Find where the given text appears and provide that cell's center as [x, y] coordinate. 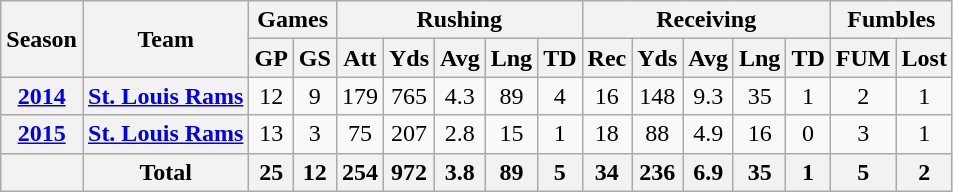
GP [271, 58]
2014 [42, 96]
Lost [924, 58]
Receiving [706, 20]
6.9 [708, 172]
Rec [607, 58]
254 [360, 172]
0 [808, 134]
4.9 [708, 134]
3.8 [460, 172]
179 [360, 96]
Total [165, 172]
236 [658, 172]
Att [360, 58]
15 [511, 134]
4.3 [460, 96]
Team [165, 39]
34 [607, 172]
18 [607, 134]
9.3 [708, 96]
75 [360, 134]
972 [408, 172]
GS [314, 58]
Fumbles [891, 20]
25 [271, 172]
9 [314, 96]
4 [560, 96]
Rushing [459, 20]
Games [292, 20]
2015 [42, 134]
Season [42, 39]
765 [408, 96]
2.8 [460, 134]
148 [658, 96]
207 [408, 134]
FUM [863, 58]
13 [271, 134]
88 [658, 134]
